Identify which cell holds the provided text, then report its [x, y] central coordinate. 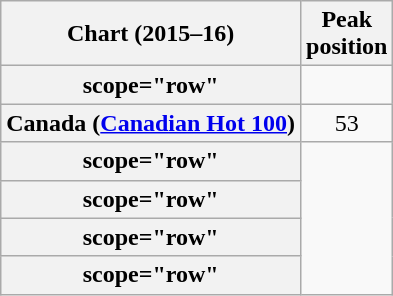
Peakposition [347, 34]
53 [347, 123]
Chart (2015–16) [151, 34]
Canada (Canadian Hot 100) [151, 123]
